Return [X, Y] of the center of cell containing provided text 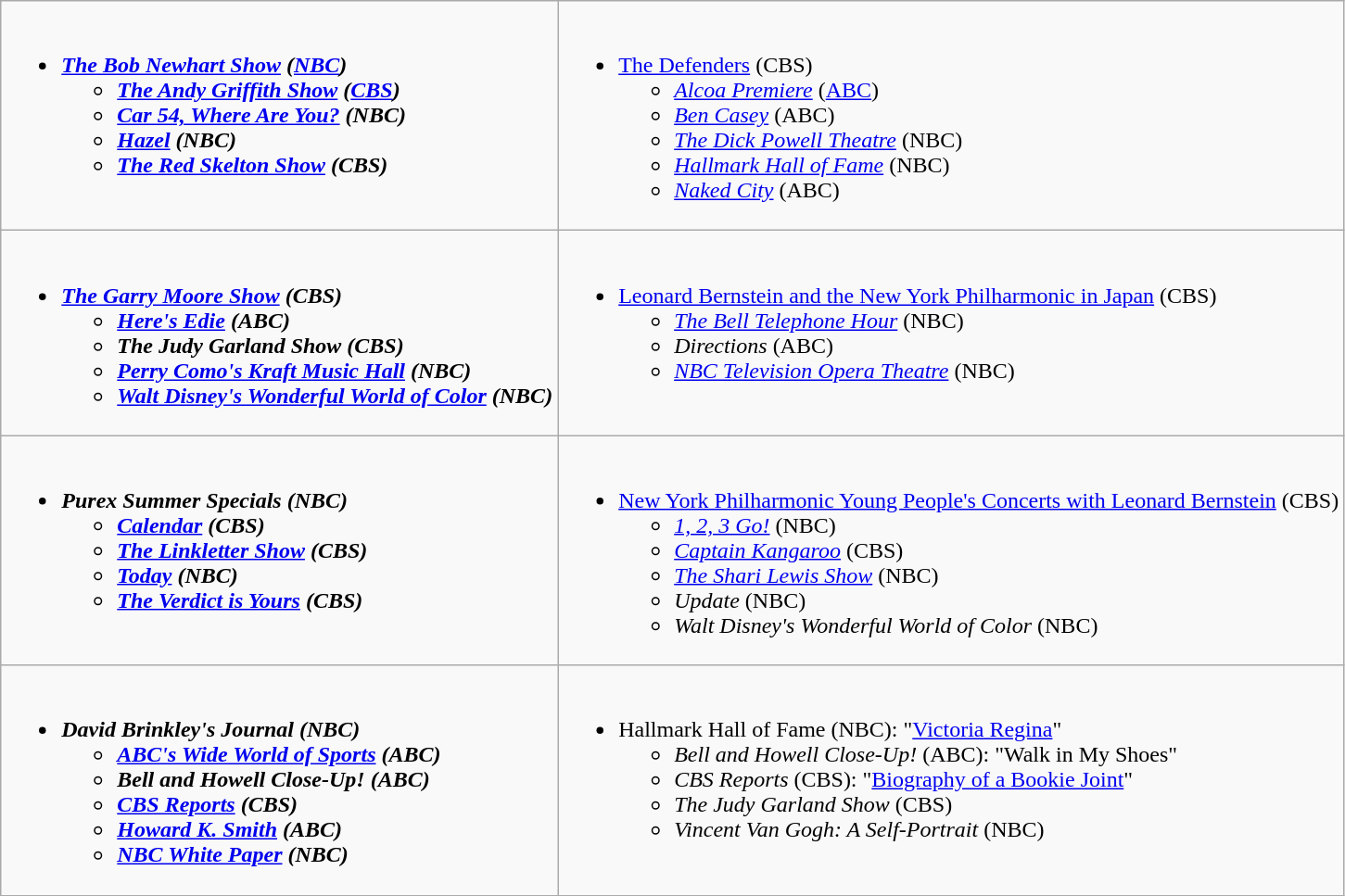
Leonard Bernstein and the New York Philharmonic in Japan (CBS)The Bell Telephone Hour (NBC)Directions (ABC)NBC Television Opera Theatre (NBC) [951, 334]
The Bob Newhart Show (NBC)The Andy Griffith Show (CBS)Car 54, Where Are You? (NBC)Hazel (NBC)The Red Skelton Show (CBS) [280, 116]
The Defenders (CBS)Alcoa Premiere (ABC)Ben Casey (ABC)The Dick Powell Theatre (NBC)Hallmark Hall of Fame (NBC)Naked City (ABC) [951, 116]
Purex Summer Specials (NBC)Calendar (CBS)The Linkletter Show (CBS)Today (NBC)The Verdict is Yours (CBS) [280, 550]
The Garry Moore Show (CBS)Here's Edie (ABC)The Judy Garland Show (CBS)Perry Como's Kraft Music Hall (NBC)Walt Disney's Wonderful World of Color (NBC) [280, 334]
